Provide the (X, Y) coordinate of the cell's center where the given text is located.  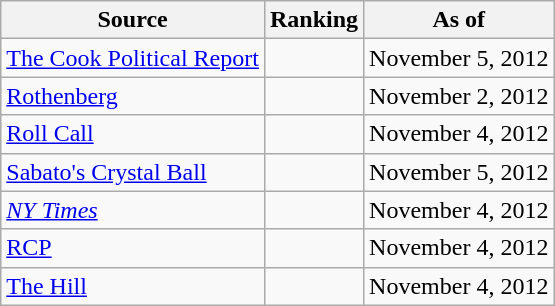
Roll Call (133, 134)
Ranking (314, 20)
The Hill (133, 286)
November 2, 2012 (459, 96)
As of (459, 20)
The Cook Political Report (133, 58)
NY Times (133, 210)
Rothenberg (133, 96)
Sabato's Crystal Ball (133, 172)
Source (133, 20)
RCP (133, 248)
